Scan for the cell matching the given text and deliver its [x, y] coordinate at center. 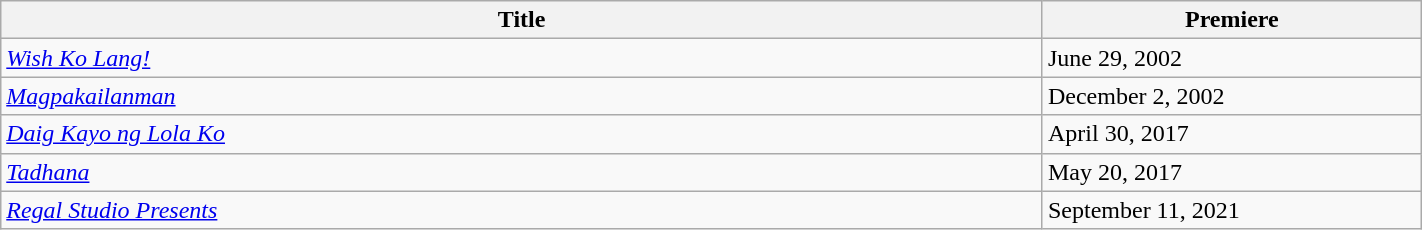
May 20, 2017 [1232, 172]
Tadhana [522, 172]
April 30, 2017 [1232, 134]
Magpakailanman [522, 96]
Daig Kayo ng Lola Ko [522, 134]
Title [522, 20]
June 29, 2002 [1232, 58]
December 2, 2002 [1232, 96]
September 11, 2021 [1232, 210]
Wish Ko Lang! [522, 58]
Regal Studio Presents [522, 210]
Premiere [1232, 20]
